Determine the (x, y) coordinate at the center of the cell enclosing the given text.  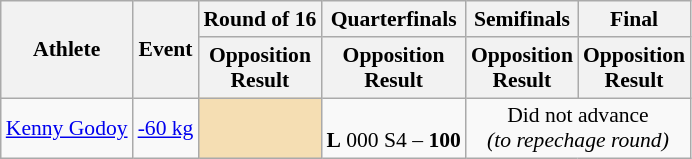
L 000 S4 – 100 (393, 128)
Kenny Godoy (67, 128)
Final (634, 19)
Did not advance(to repechage round) (578, 128)
Semifinals (522, 19)
Quarterfinals (393, 19)
Round of 16 (260, 19)
Athlete (67, 50)
-60 kg (166, 128)
Event (166, 50)
